Extract the (x, y) coordinate from the center of the cell holding the provided text.  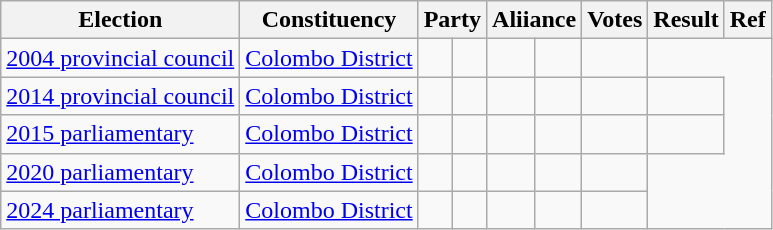
2004 provincial council (120, 58)
2020 parliamentary (120, 172)
2015 parliamentary (120, 134)
2014 provincial council (120, 96)
Aliiance (534, 20)
Election (120, 20)
Ref (748, 20)
Result (686, 20)
Party (452, 20)
Constituency (329, 20)
Votes (615, 20)
2024 parliamentary (120, 210)
